From the cell containing the given text, extract its center point as (X, Y) coordinate. 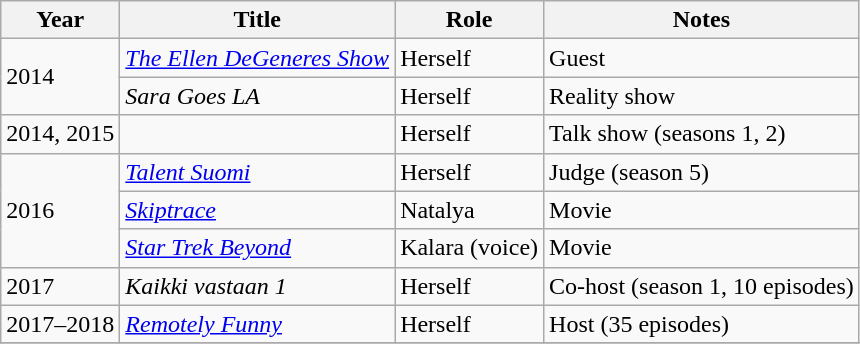
2016 (60, 210)
Host (35 episodes) (702, 324)
Role (470, 20)
Kalara (voice) (470, 248)
Title (258, 20)
Star Trek Beyond (258, 248)
Notes (702, 20)
Remotely Funny (258, 324)
Reality show (702, 96)
Year (60, 20)
Skiptrace (258, 210)
Talent Suomi (258, 172)
Natalya (470, 210)
Guest (702, 58)
2014, 2015 (60, 134)
2017–2018 (60, 324)
Judge (season 5) (702, 172)
Kaikki vastaan 1 (258, 286)
Sara Goes LA (258, 96)
2017 (60, 286)
The Ellen DeGeneres Show (258, 58)
2014 (60, 77)
Talk show (seasons 1, 2) (702, 134)
Co-host (season 1, 10 episodes) (702, 286)
